Return [x, y] of the center of cell containing provided text 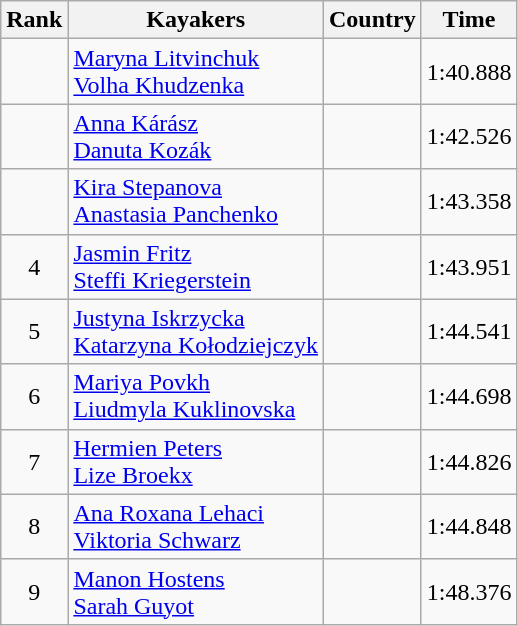
Hermien PetersLize Broekx [196, 462]
Rank [34, 20]
Maryna LitvinchukVolha Khudzenka [196, 72]
1:44.826 [469, 462]
1:44.541 [469, 332]
Jasmin FritzSteffi Kriegerstein [196, 266]
4 [34, 266]
1:42.526 [469, 136]
Time [469, 20]
Manon HostensSarah Guyot [196, 592]
Anna KárászDanuta Kozák [196, 136]
1:48.376 [469, 592]
1:44.848 [469, 526]
1:43.358 [469, 202]
7 [34, 462]
Kayakers [196, 20]
8 [34, 526]
5 [34, 332]
Justyna IskrzyckaKatarzyna Kołodziejczyk [196, 332]
1:44.698 [469, 396]
Kira StepanovaAnastasia Panchenko [196, 202]
6 [34, 396]
Mariya PovkhLiudmyla Kuklinovska [196, 396]
9 [34, 592]
Country [372, 20]
Ana Roxana LehaciViktoria Schwarz [196, 526]
1:40.888 [469, 72]
1:43.951 [469, 266]
